Locate the cell with the specified text and output its [X, Y] center coordinate. 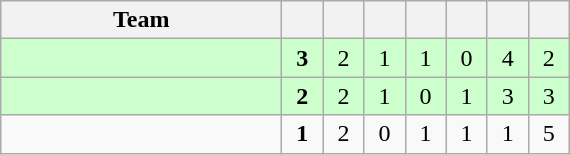
5 [548, 134]
4 [508, 58]
Team [142, 20]
